Locate the cell with the specified text and output its [X, Y] center coordinate. 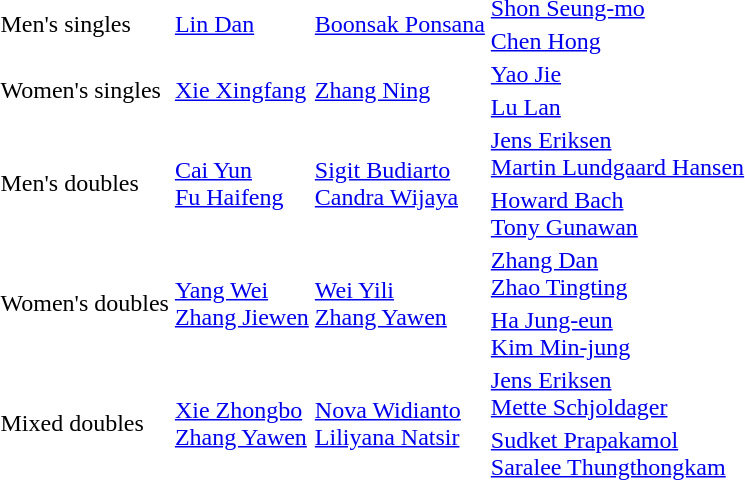
Ha Jung-eun Kim Min-jung [617, 334]
Cai Yun Fu Haifeng [242, 184]
Jens Eriksen Martin Lundgaard Hansen [617, 154]
Xie Xingfang [242, 90]
Howard Bach Tony Gunawan [617, 214]
Wei Yili Zhang Yawen [400, 304]
Yang Wei Zhang Jiewen [242, 304]
Lu Lan [617, 107]
Yao Jie [617, 74]
Sigit Budiarto Candra Wijaya [400, 184]
Zhang Ning [400, 90]
Jens Eriksen Mette Schjoldager [617, 394]
Chen Hong [617, 41]
Zhang Dan Zhao Tingting [617, 274]
